Find where the given text appears and provide that cell's center as [X, Y] coordinate. 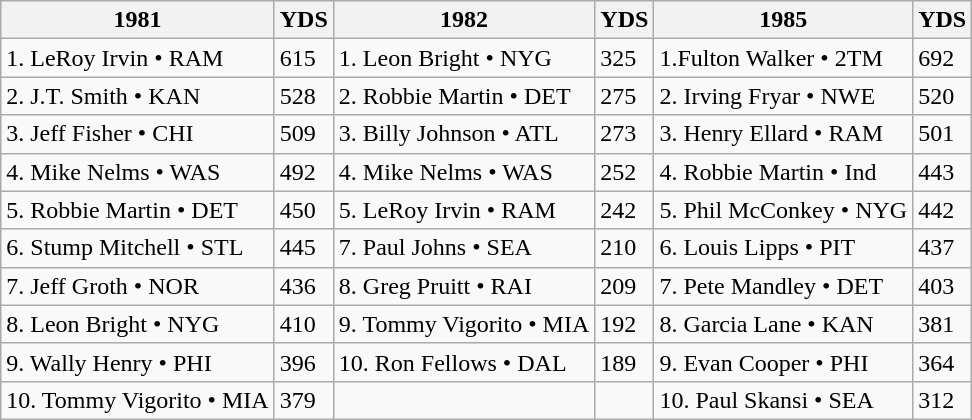
1. LeRoy Irvin • RAM [138, 58]
2. Robbie Martin • DET [464, 96]
10. Ron Fellows • DAL [464, 362]
3. Henry Ellard • RAM [784, 134]
1. Leon Bright • NYG [464, 58]
501 [942, 134]
436 [304, 286]
192 [624, 324]
442 [942, 210]
7. Jeff Groth • NOR [138, 286]
2. Irving Fryar • NWE [784, 96]
437 [942, 248]
10. Tommy Vigorito • MIA [138, 400]
1981 [138, 20]
3. Billy Johnson • ATL [464, 134]
273 [624, 134]
403 [942, 286]
242 [624, 210]
9. Evan Cooper • PHI [784, 362]
492 [304, 172]
312 [942, 400]
364 [942, 362]
325 [624, 58]
509 [304, 134]
520 [942, 96]
410 [304, 324]
8. Garcia Lane • KAN [784, 324]
5. Phil McConkey • NYG [784, 210]
9. Wally Henry • PHI [138, 362]
6. Louis Lipps • PIT [784, 248]
445 [304, 248]
9. Tommy Vigorito • MIA [464, 324]
3. Jeff Fisher • CHI [138, 134]
5. Robbie Martin • DET [138, 210]
615 [304, 58]
7. Paul Johns • SEA [464, 248]
5. LeRoy Irvin • RAM [464, 210]
443 [942, 172]
189 [624, 362]
8. Greg Pruitt • RAI [464, 286]
6. Stump Mitchell • STL [138, 248]
1982 [464, 20]
10. Paul Skansi • SEA [784, 400]
210 [624, 248]
450 [304, 210]
528 [304, 96]
692 [942, 58]
252 [624, 172]
8. Leon Bright • NYG [138, 324]
1985 [784, 20]
275 [624, 96]
381 [942, 324]
1.Fulton Walker • 2TM [784, 58]
379 [304, 400]
209 [624, 286]
4. Robbie Martin • Ind [784, 172]
396 [304, 362]
2. J.T. Smith • KAN [138, 96]
7. Pete Mandley • DET [784, 286]
